Pinpoint the cell where the given text exists, returning its (x, y) midpoint coordinate. 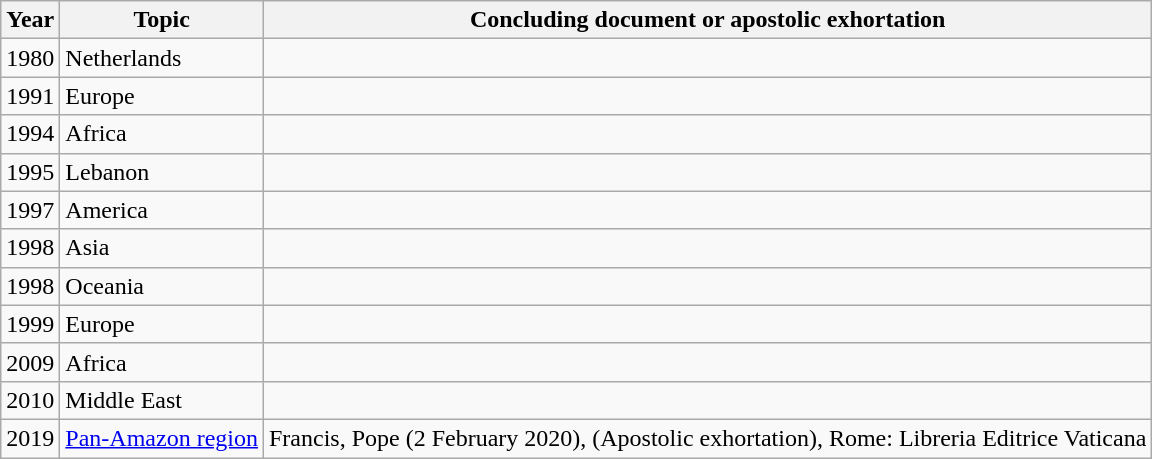
1980 (30, 58)
Netherlands (162, 58)
1991 (30, 96)
2009 (30, 362)
Middle East (162, 400)
America (162, 210)
Concluding document or apostolic exhortation (707, 20)
2010 (30, 400)
1994 (30, 134)
1997 (30, 210)
Oceania (162, 286)
Asia (162, 248)
Topic (162, 20)
2019 (30, 438)
1999 (30, 324)
Pan-Amazon region (162, 438)
1995 (30, 172)
Francis, Pope (2 February 2020), (Apostolic exhortation), Rome: Libreria Editrice Vaticana (707, 438)
Year (30, 20)
Lebanon (162, 172)
